From the cell containing the given text, extract its center point as [X, Y] coordinate. 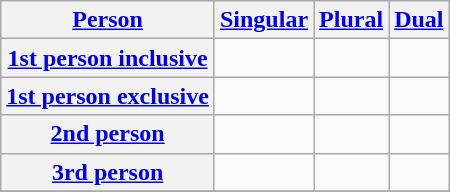
Singular [264, 20]
3rd person [108, 172]
Dual [419, 20]
Plural [352, 20]
1st person inclusive [108, 58]
2nd person [108, 134]
1st person exclusive [108, 96]
Person [108, 20]
